For the text-containing cell, return its midpoint in [x, y] coordinate format. 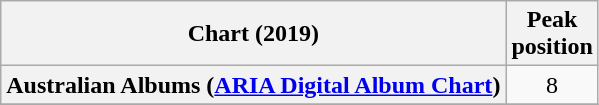
Chart (2019) [254, 34]
8 [552, 85]
Australian Albums (ARIA Digital Album Chart) [254, 85]
Peakposition [552, 34]
